Provide the [x, y] coordinate of the cell's center where the given text is located.  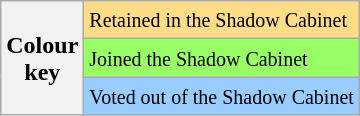
Retained in the Shadow Cabinet [222, 20]
Voted out of the Shadow Cabinet [222, 96]
Colourkey [42, 58]
Joined the Shadow Cabinet [222, 58]
